Scan for the cell matching the given text and deliver its [x, y] coordinate at center. 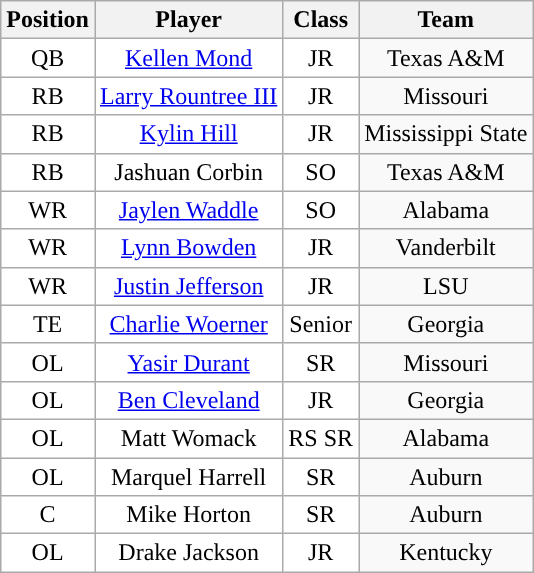
Marquel Harrell [188, 477]
Lynn Bowden [188, 248]
Justin Jefferson [188, 286]
C [48, 515]
Matt Womack [188, 438]
Player [188, 20]
Team [446, 20]
Larry Rountree III [188, 96]
Kylin Hill [188, 134]
Senior [321, 324]
TE [48, 324]
Ben Cleveland [188, 400]
Class [321, 20]
Yasir Durant [188, 362]
Position [48, 20]
LSU [446, 286]
Kellen Mond [188, 58]
Vanderbilt [446, 248]
Mississippi State [446, 134]
Charlie Woerner [188, 324]
RS SR [321, 438]
Jashuan Corbin [188, 172]
Jaylen Waddle [188, 210]
Drake Jackson [188, 553]
Kentucky [446, 553]
QB [48, 58]
Mike Horton [188, 515]
